Return (X, Y) of the center of cell containing provided text 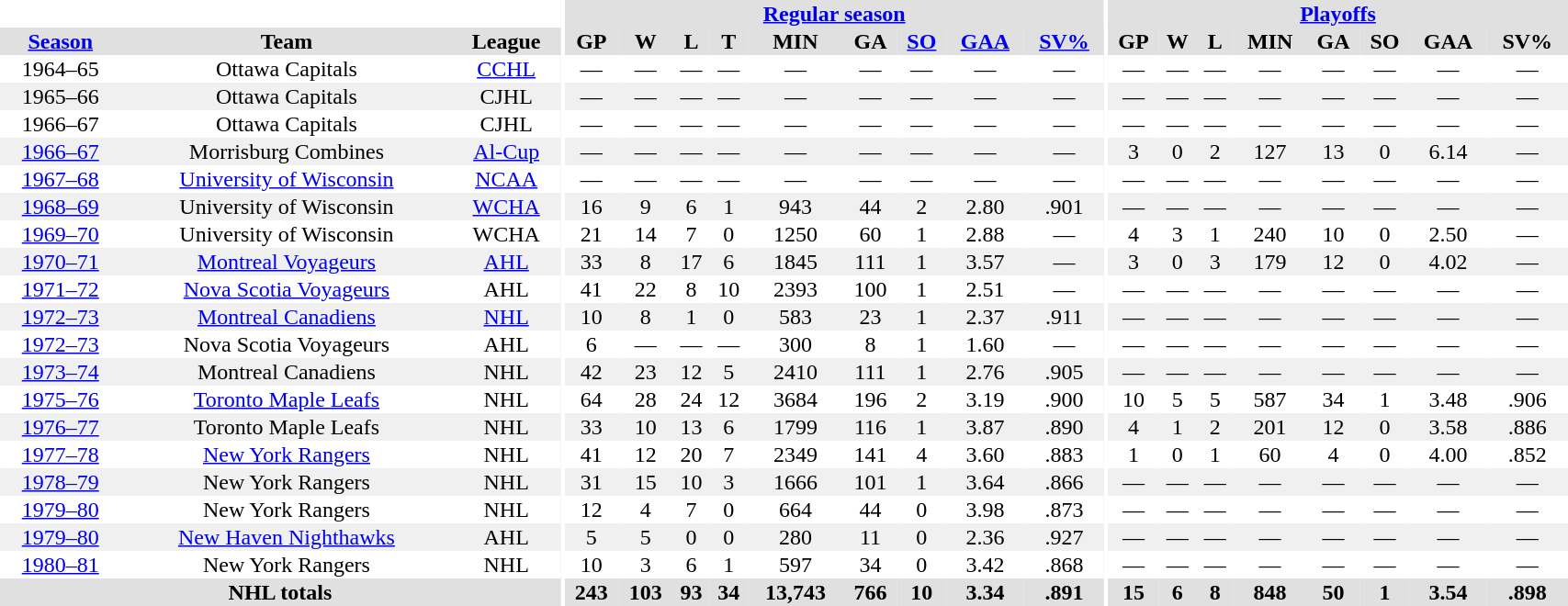
1975–76 (61, 399)
2410 (795, 372)
2.50 (1448, 234)
CCHL (505, 69)
1965–66 (61, 96)
3.57 (985, 262)
3.58 (1448, 427)
.868 (1064, 565)
1964–65 (61, 69)
.905 (1064, 372)
1970–71 (61, 262)
.901 (1064, 207)
240 (1269, 234)
.898 (1527, 592)
64 (592, 399)
664 (795, 510)
1973–74 (61, 372)
20 (691, 454)
3.98 (985, 510)
141 (871, 454)
587 (1269, 399)
.927 (1064, 537)
.891 (1064, 592)
3684 (795, 399)
NCAA (505, 179)
179 (1269, 262)
1666 (795, 482)
.873 (1064, 510)
3.34 (985, 592)
3.64 (985, 482)
2.80 (985, 207)
583 (795, 317)
3.42 (985, 565)
2.76 (985, 372)
1845 (795, 262)
.911 (1064, 317)
127 (1269, 151)
Playoffs (1338, 14)
28 (645, 399)
50 (1334, 592)
280 (795, 537)
.852 (1527, 454)
3.60 (985, 454)
24 (691, 399)
31 (592, 482)
6.14 (1448, 151)
943 (795, 207)
22 (645, 289)
42 (592, 372)
21 (592, 234)
16 (592, 207)
Montreal Voyageurs (287, 262)
1968–69 (61, 207)
1978–79 (61, 482)
Team (287, 41)
17 (691, 262)
848 (1269, 592)
103 (645, 592)
3.87 (985, 427)
300 (795, 344)
597 (795, 565)
.866 (1064, 482)
766 (871, 592)
4.02 (1448, 262)
.890 (1064, 427)
.906 (1527, 399)
Regular season (834, 14)
NHL totals (280, 592)
1976–77 (61, 427)
3.54 (1448, 592)
116 (871, 427)
1799 (795, 427)
14 (645, 234)
T (729, 41)
New Haven Nighthawks (287, 537)
9 (645, 207)
1977–78 (61, 454)
.883 (1064, 454)
.900 (1064, 399)
93 (691, 592)
League (505, 41)
.886 (1527, 427)
1967–68 (61, 179)
2.88 (985, 234)
Al-Cup (505, 151)
3.19 (985, 399)
11 (871, 537)
201 (1269, 427)
Morrisburg Combines (287, 151)
2.37 (985, 317)
13,743 (795, 592)
196 (871, 399)
100 (871, 289)
Season (61, 41)
4.00 (1448, 454)
1980–81 (61, 565)
1.60 (985, 344)
243 (592, 592)
1971–72 (61, 289)
1250 (795, 234)
2.51 (985, 289)
2.36 (985, 537)
1969–70 (61, 234)
2393 (795, 289)
2349 (795, 454)
101 (871, 482)
3.48 (1448, 399)
